Return [x, y] of the center of cell containing provided text 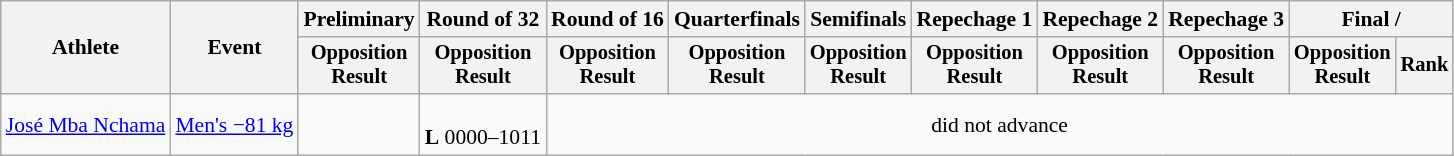
did not advance [1000, 124]
Semifinals [858, 19]
Final / [1371, 19]
Repechage 3 [1226, 19]
Repechage 2 [1100, 19]
Round of 16 [608, 19]
Repechage 1 [975, 19]
Men's −81 kg [234, 124]
Event [234, 48]
Round of 32 [483, 19]
L 0000–1011 [483, 124]
Rank [1425, 66]
José Mba Nchama [86, 124]
Athlete [86, 48]
Quarterfinals [737, 19]
Preliminary [358, 19]
